Locate the cell with the specified text and output its (x, y) center coordinate. 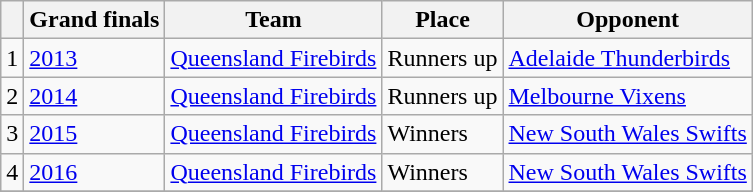
Melbourne Vixens (628, 96)
2 (12, 96)
Opponent (628, 20)
2013 (94, 58)
1 (12, 58)
2015 (94, 134)
3 (12, 134)
Grand finals (94, 20)
Place (442, 20)
4 (12, 172)
Adelaide Thunderbirds (628, 58)
2014 (94, 96)
2016 (94, 172)
Team (274, 20)
